Return (X, Y) of the center of cell containing provided text 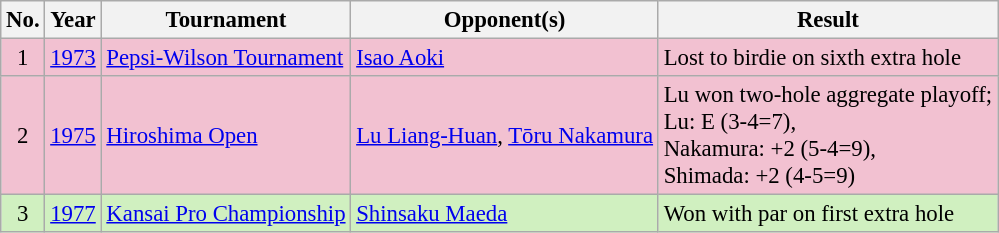
Year (73, 20)
Isao Aoki (505, 58)
Kansai Pro Championship (226, 214)
No. (23, 20)
Shinsaku Maeda (505, 214)
Opponent(s) (505, 20)
1975 (73, 136)
3 (23, 214)
Result (828, 20)
Hiroshima Open (226, 136)
2 (23, 136)
Pepsi-Wilson Tournament (226, 58)
Lost to birdie on sixth extra hole (828, 58)
1977 (73, 214)
1973 (73, 58)
Tournament (226, 20)
1 (23, 58)
Won with par on first extra hole (828, 214)
Lu Liang-Huan, Tōru Nakamura (505, 136)
Lu won two-hole aggregate playoff;Lu: E (3-4=7),Nakamura: +2 (5-4=9),Shimada: +2 (4-5=9) (828, 136)
